Provide the [x, y] coordinate of the cell's center where the given text is located.  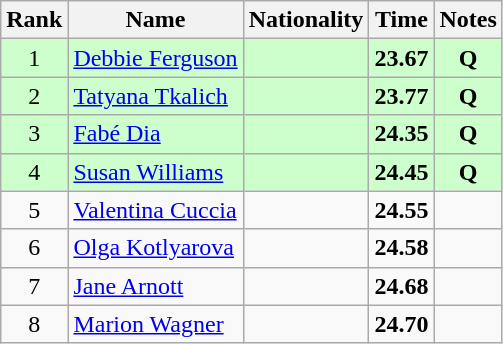
Time [402, 20]
Notes [468, 20]
23.67 [402, 58]
24.55 [402, 210]
Susan Williams [156, 172]
Jane Arnott [156, 286]
Debbie Ferguson [156, 58]
24.58 [402, 248]
5 [34, 210]
2 [34, 96]
24.68 [402, 286]
Marion Wagner [156, 324]
Olga Kotlyarova [156, 248]
24.35 [402, 134]
23.77 [402, 96]
1 [34, 58]
Fabé Dia [156, 134]
Name [156, 20]
24.45 [402, 172]
8 [34, 324]
6 [34, 248]
Valentina Cuccia [156, 210]
Tatyana Tkalich [156, 96]
7 [34, 286]
Nationality [306, 20]
3 [34, 134]
24.70 [402, 324]
4 [34, 172]
Rank [34, 20]
